For the text-containing cell, return its midpoint in [x, y] coordinate format. 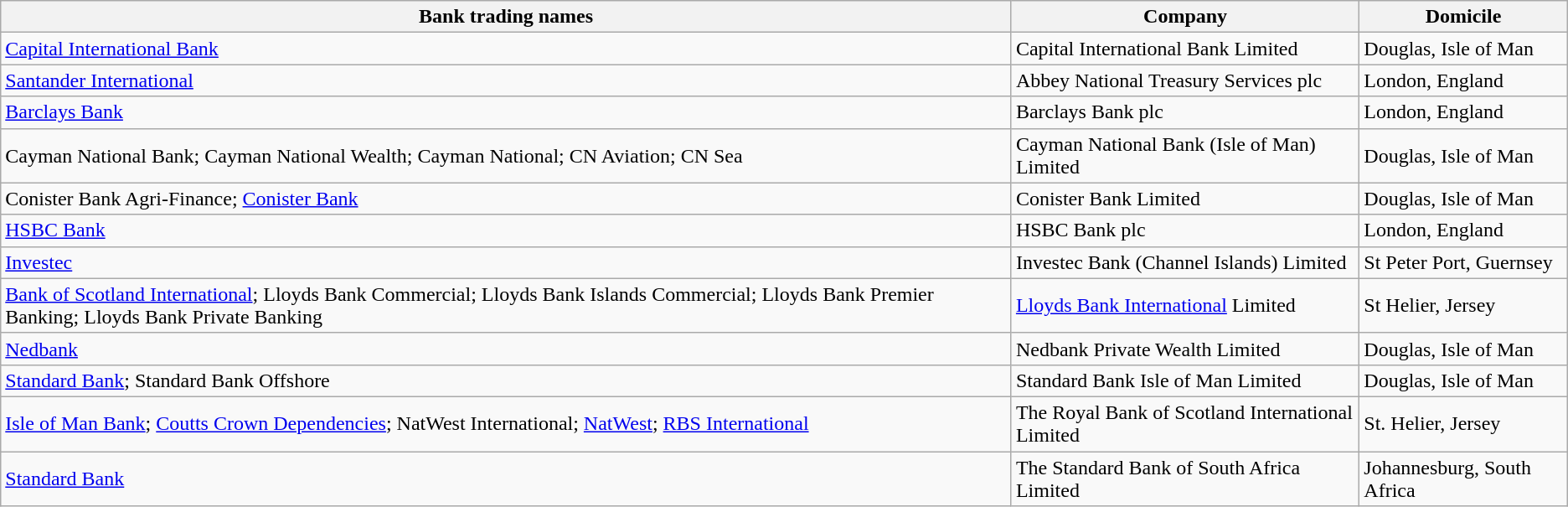
Conister Bank Limited [1184, 199]
Barclays Bank plc [1184, 112]
Company [1184, 17]
Isle of Man Bank; Coutts Crown Dependencies; NatWest International; NatWest; RBS International [506, 424]
Capital International Bank Limited [1184, 49]
St Helier, Jersey [1463, 305]
HSBC Bank [506, 230]
Standard Bank Isle of Man Limited [1184, 380]
Barclays Bank [506, 112]
Lloyds Bank International Limited [1184, 305]
HSBC Bank plc [1184, 230]
Investec Bank (Channel Islands) Limited [1184, 262]
Nedbank [506, 349]
Santander International [506, 80]
The Standard Bank of South Africa Limited [1184, 478]
Bank of Scotland International; Lloyds Bank Commercial; Lloyds Bank Islands Commercial; Lloyds Bank Premier Banking; Lloyds Bank Private Banking [506, 305]
Johannesburg, South Africa [1463, 478]
Standard Bank [506, 478]
Capital International Bank [506, 49]
St Peter Port, Guernsey [1463, 262]
Investec [506, 262]
Domicile [1463, 17]
Standard Bank; Standard Bank Offshore [506, 380]
Cayman National Bank; Cayman National Wealth; Cayman National; CN Aviation; CN Sea [506, 156]
Bank trading names [506, 17]
Cayman National Bank (Isle of Man) Limited [1184, 156]
Conister Bank Agri-Finance; Conister Bank [506, 199]
St. Helier, Jersey [1463, 424]
The Royal Bank of Scotland International Limited [1184, 424]
Nedbank Private Wealth Limited [1184, 349]
Abbey National Treasury Services plc [1184, 80]
